Determine the (x, y) coordinate at the center of the cell enclosing the given text.  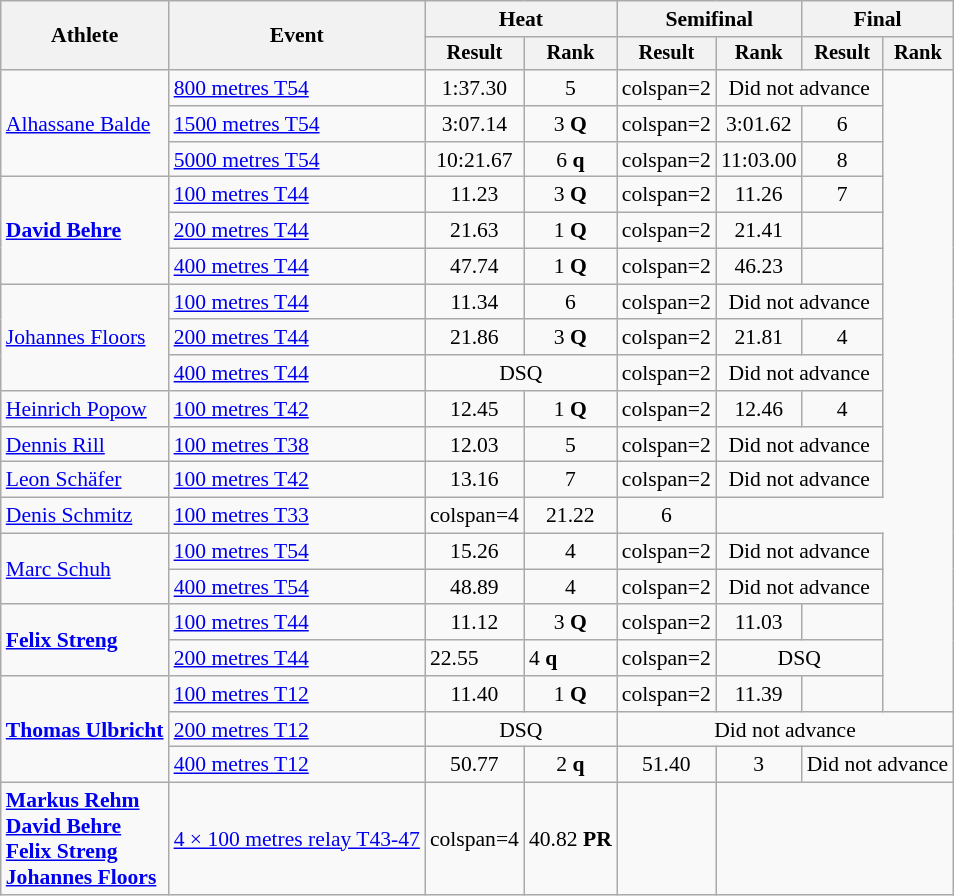
400 metres T54 (297, 587)
11.12 (474, 623)
12.46 (759, 409)
11.34 (474, 302)
21.41 (759, 231)
22.55 (474, 658)
15.26 (474, 552)
3 (759, 765)
3:07.14 (474, 124)
11.03 (759, 623)
Athlete (85, 36)
11.39 (759, 694)
Heinrich Popow (85, 409)
8 (842, 160)
48.89 (474, 587)
100 metres T38 (297, 445)
11.40 (474, 694)
Thomas Ulbricht (85, 730)
1:37.30 (474, 88)
Semifinal (710, 19)
51.40 (666, 765)
11.23 (474, 195)
46.23 (759, 267)
Heat (521, 19)
21.22 (570, 516)
Denis Schmitz (85, 516)
David Behre (85, 230)
3:01.62 (759, 124)
21.81 (759, 338)
100 metres T54 (297, 552)
10:21.67 (474, 160)
40.82 PR (570, 839)
4 q (570, 658)
100 metres T33 (297, 516)
Leon Schäfer (85, 480)
6 q (570, 160)
12.03 (474, 445)
Johannes Floors (85, 338)
1500 metres T54 (297, 124)
50.77 (474, 765)
11:03.00 (759, 160)
Marc Schuh (85, 570)
Alhassane Balde (85, 124)
2 q (570, 765)
11.26 (759, 195)
Final (878, 19)
400 metres T12 (297, 765)
800 metres T54 (297, 88)
4 × 100 metres relay T43-47 (297, 839)
200 metres T12 (297, 730)
100 metres T12 (297, 694)
Felix Streng (85, 640)
13.16 (474, 480)
Markus RehmDavid BehreFelix StrengJohannes Floors (85, 839)
21.63 (474, 231)
12.45 (474, 409)
5000 metres T54 (297, 160)
21.86 (474, 338)
47.74 (474, 267)
Dennis Rill (85, 445)
Event (297, 36)
